For the text-containing cell, return its midpoint in [x, y] coordinate format. 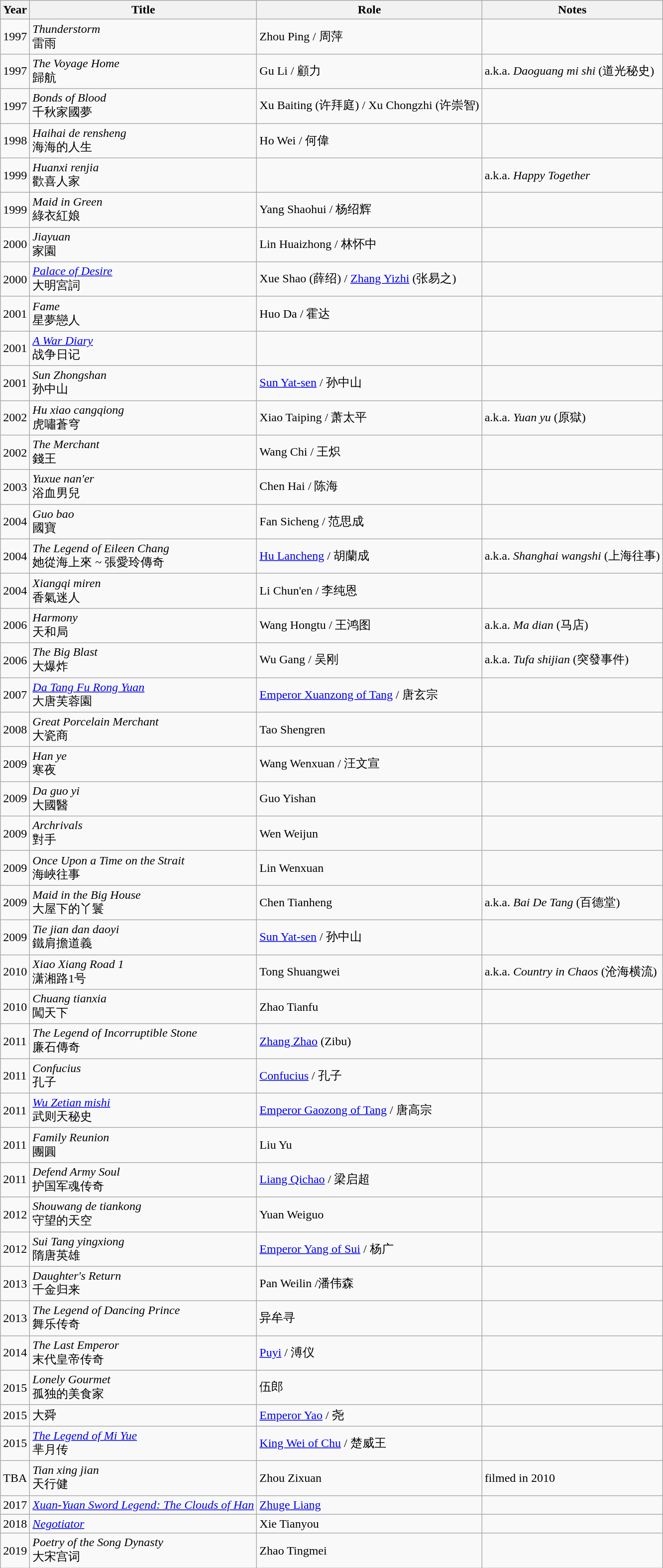
Maid in the Big House大屋下的丫鬟 [143, 903]
Poetry of the Song Dynasty 大宋宫词 [143, 1551]
Zhao Tianfu [369, 1007]
Wu Gang / 吴刚 [369, 660]
Zhou Ping / 周萍 [369, 37]
Xu Baiting (许拜庭) / Xu Chongzhi (许崇智) [369, 106]
a.k.a. Yuan yu (原獄) [572, 418]
2007 [15, 695]
Wen Weijun [369, 834]
Xue Shao (薛绍) / Zhang Yizhi (张易之) [369, 279]
The Legend of Incorruptible Stone廉石傳奇 [143, 1041]
Emperor Gaozong of Tang / 唐高宗 [369, 1110]
Xiao Xiang Road 1潇湘路1号 [143, 972]
Lin Wenxuan [369, 868]
Wang Wenxuan / 汪文宣 [369, 764]
2017 [15, 1505]
Da guo yi大國醫 [143, 799]
Negotiator [143, 1524]
Zhou Zixuan [369, 1478]
Thunderstorm雷雨 [143, 37]
Xiao Taiping / 萧太平 [369, 418]
Yang Shaohui / 杨绍辉 [369, 210]
Guo Yishan [369, 799]
Wang Hongtu / 王鸿图 [369, 625]
2014 [15, 1353]
Fame星夢戀人 [143, 314]
Palace of Desire大明宮詞 [143, 279]
Tian xing jian天行健 [143, 1478]
Xuan-Yuan Sword Legend: The Clouds of Han [143, 1505]
Huo Da / 霍达 [369, 314]
Jiayuan家園 [143, 244]
Wang Chi / 王炽 [369, 453]
Notes [572, 10]
Fan Sicheng / 范思成 [369, 522]
The Legend of Mi Yue芈月传 [143, 1444]
Ho Wei / 何偉 [369, 141]
The Merchant錢王 [143, 453]
filmed in 2010 [572, 1478]
Xie Tianyou [369, 1524]
Harmony天和局 [143, 625]
2003 [15, 487]
伍郎 [369, 1388]
Gu Li / 顧力 [369, 71]
Chen Tianheng [369, 903]
Emperor Yao / 尧 [369, 1415]
Li Chun'en / 李纯恩 [369, 591]
Pan Weilin /潘伟森 [369, 1284]
The Legend of Eileen Chang她從海上來 ~ 張愛玲傳奇 [143, 556]
Emperor Yang of Sui / 杨广 [369, 1249]
Daughter's Return千金归来 [143, 1284]
异牟寻 [369, 1319]
The Big Blast大爆炸 [143, 660]
Family Reunion 團圓 [143, 1145]
Role [369, 10]
The Voyage Home歸航 [143, 71]
Puyi / 溥仪 [369, 1353]
Lonely Gourmet孤独的美食家 [143, 1388]
Xiangqi miren香氣迷人 [143, 591]
2018 [15, 1524]
Tao Shengren [369, 729]
The Legend of Dancing Prince舞乐传奇 [143, 1319]
a.k.a. Happy Together [572, 175]
Emperor Xuanzong of Tang / 唐玄宗 [369, 695]
a.k.a. Shanghai wangshi (上海往事) [572, 556]
2008 [15, 729]
The Last Emperor末代皇帝传奇 [143, 1353]
TBA [15, 1478]
King Wei of Chu / 楚威王 [369, 1444]
Yuxue nan'er浴血男兒 [143, 487]
Huanxi renjia歡喜人家 [143, 175]
Confucius孔子 [143, 1076]
a.k.a. Ma dian (马店) [572, 625]
Hu Lancheng / 胡蘭成 [369, 556]
Liu Yu [369, 1145]
A War Diary战争日记 [143, 349]
大舜 [143, 1415]
Liang Qichao / 梁启超 [369, 1180]
Zhang Zhao (Zibu) [369, 1041]
Maid in Green綠衣紅娘 [143, 210]
Haihai de rensheng海海的人生 [143, 141]
Great Porcelain Merchant大瓷商 [143, 729]
Lin Huaizhong / 林怀中 [369, 244]
Year [15, 10]
Tong Shuangwei [369, 972]
Shouwang de tiankong守望的天空 [143, 1214]
Archrivals對手 [143, 834]
Da Tang Fu Rong Yuan大唐芙蓉園 [143, 695]
Confucius / 孔子 [369, 1076]
Bonds of Blood千秋家國夢 [143, 106]
Once Upon a Time on the Strait海峽往事 [143, 868]
a.k.a. Bai De Tang (百德堂) [572, 903]
Hu xiao cangqiong虎嘯蒼穹 [143, 418]
Sun Zhongshan孙中山 [143, 383]
2019 [15, 1551]
Title [143, 10]
1998 [15, 141]
Han ye寒夜 [143, 764]
a.k.a. Country in Chaos (沧海横流) [572, 972]
Yuan Weiguo [369, 1214]
Guo bao國寶 [143, 522]
Wu Zetian mishi武则天秘史 [143, 1110]
a.k.a. Daoguang mi shi (道光秘史) [572, 71]
Chuang tianxia闖天下 [143, 1007]
Zhuge Liang [369, 1505]
Zhao Tingmei [369, 1551]
Tie jian dan daoyi鐵肩擔道義 [143, 937]
Sui Tang yingxiong隋唐英雄 [143, 1249]
Defend Army Soul护国军魂传奇 [143, 1180]
a.k.a. Tufa shijian (突發事件) [572, 660]
Chen Hai / 陈海 [369, 487]
